Determine the (x, y) coordinate at the center of the cell enclosing the given text.  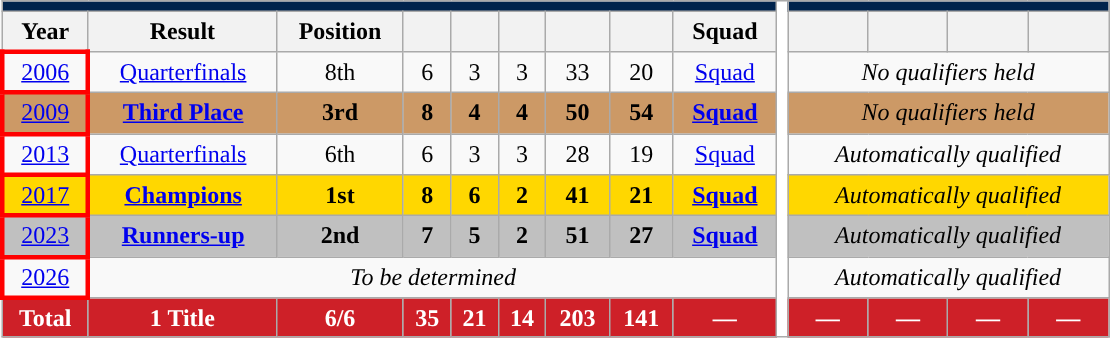
54 (641, 112)
2009 (45, 112)
19 (641, 154)
2013 (45, 154)
50 (578, 112)
2nd (340, 236)
Champions (182, 196)
6th (340, 154)
1 Title (182, 318)
141 (641, 318)
28 (578, 154)
5 (474, 236)
41 (578, 196)
Result (182, 32)
Runners-up (182, 236)
2006 (45, 72)
51 (578, 236)
Year (45, 32)
8th (340, 72)
2017 (45, 196)
33 (578, 72)
20 (641, 72)
2026 (45, 278)
203 (578, 318)
3rd (340, 112)
7 (426, 236)
2023 (45, 236)
1st (340, 196)
27 (641, 236)
Total (45, 318)
To be determined (432, 278)
Position (340, 32)
6/6 (340, 318)
35 (426, 318)
Third Place (182, 112)
14 (522, 318)
